Identify which cell holds the provided text, then report its (x, y) central coordinate. 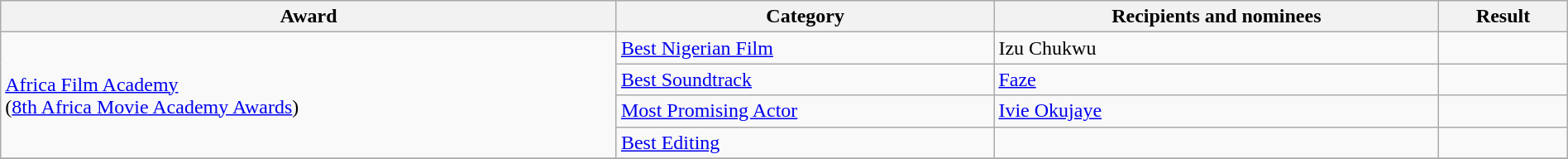
Ivie Okujaye (1217, 111)
Result (1503, 17)
Africa Film Academy (8th Africa Movie Academy Awards) (309, 95)
Izu Chukwu (1217, 48)
Best Soundtrack (805, 79)
Recipients and nominees (1217, 17)
Best Editing (805, 142)
Award (309, 17)
Best Nigerian Film (805, 48)
Faze (1217, 79)
Category (805, 17)
Most Promising Actor (805, 111)
